Locate the cell with the specified text and output its [x, y] center coordinate. 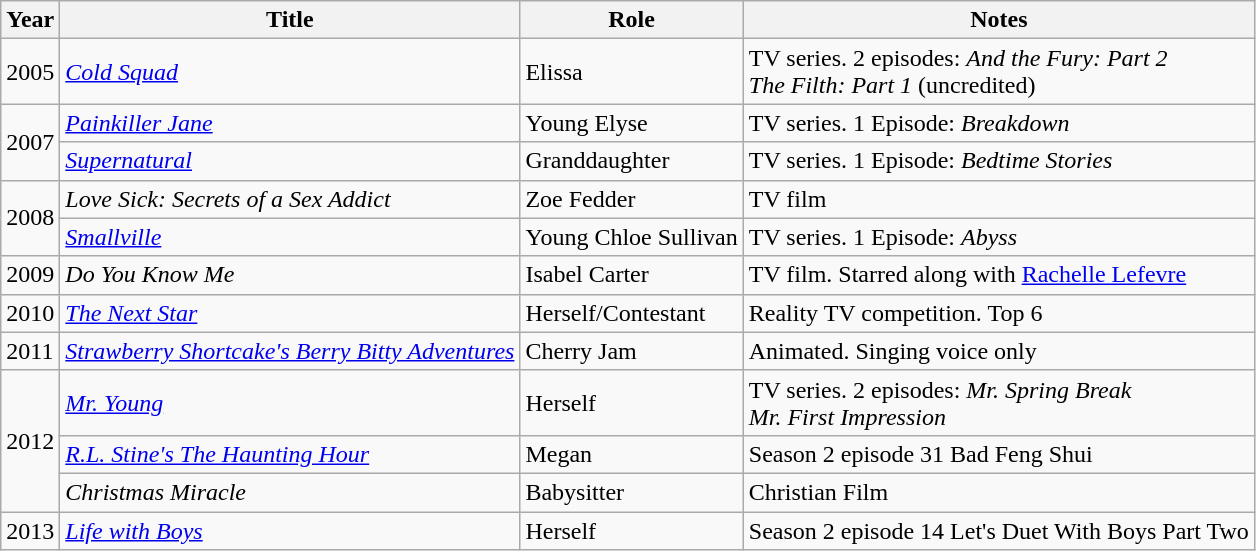
Painkiller Jane [290, 123]
Zoe Fedder [632, 199]
Granddaughter [632, 161]
Cherry Jam [632, 351]
Megan [632, 454]
Christian Film [998, 492]
Cold Squad [290, 72]
Reality TV competition. Top 6 [998, 313]
Animated. Singing voice only [998, 351]
Love Sick: Secrets of a Sex Addict [290, 199]
Young Chloe Sullivan [632, 237]
2010 [30, 313]
TV series. 2 episodes: Mr. Spring BreakMr. First Impression [998, 402]
2008 [30, 218]
R.L. Stine's The Haunting Hour [290, 454]
The Next Star [290, 313]
Strawberry Shortcake's Berry Bitty Adventures [290, 351]
2011 [30, 351]
2012 [30, 440]
TV film [998, 199]
Season 2 episode 14 Let's Duet With Boys Part Two [998, 531]
Do You Know Me [290, 275]
Smallville [290, 237]
Role [632, 20]
2013 [30, 531]
2005 [30, 72]
Christmas Miracle [290, 492]
Young Elyse [632, 123]
2007 [30, 142]
Babysitter [632, 492]
Season 2 episode 31 Bad Feng Shui [998, 454]
TV series. 1 Episode: Breakdown [998, 123]
Life with Boys [290, 531]
TV series. 1 Episode: Abyss [998, 237]
TV series. 2 episodes: And the Fury: Part 2The Filth: Part 1 (uncredited) [998, 72]
2009 [30, 275]
Mr. Young [290, 402]
TV film. Starred along with Rachelle Lefevre [998, 275]
Year [30, 20]
Title [290, 20]
TV series. 1 Episode: Bedtime Stories [998, 161]
Isabel Carter [632, 275]
Elissa [632, 72]
Supernatural [290, 161]
Notes [998, 20]
Herself/Contestant [632, 313]
